Output the (x, y) coordinate of the center of the cell containing the given text.  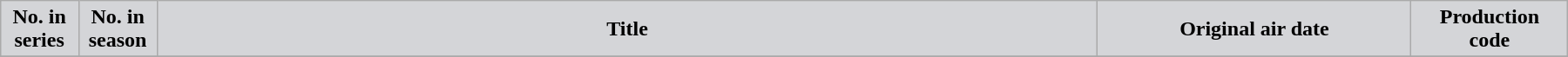
No. inseries (39, 29)
No. inseason (118, 29)
Original air date (1254, 29)
Productioncode (1490, 29)
Title (627, 29)
